Identify which cell holds the provided text, then report its [x, y] central coordinate. 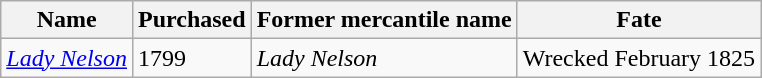
Fate [638, 20]
Former mercantile name [384, 20]
Wrecked February 1825 [638, 58]
1799 [192, 58]
Purchased [192, 20]
Name [67, 20]
